Return the (X, Y) coordinate for the center point of the cell that contains the specified text.  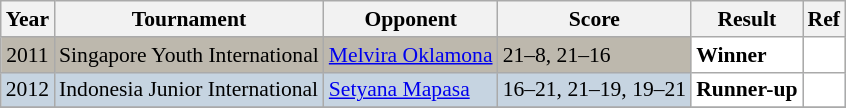
Winner (746, 55)
16–21, 21–19, 19–21 (595, 90)
Opponent (411, 19)
Ref (823, 19)
Setyana Mapasa (411, 90)
2011 (28, 55)
Singapore Youth International (189, 55)
Year (28, 19)
2012 (28, 90)
Melvira Oklamona (411, 55)
Score (595, 19)
Runner-up (746, 90)
21–8, 21–16 (595, 55)
Result (746, 19)
Indonesia Junior International (189, 90)
Tournament (189, 19)
